Determine the [x, y] coordinate at the center of the cell enclosing the given text.  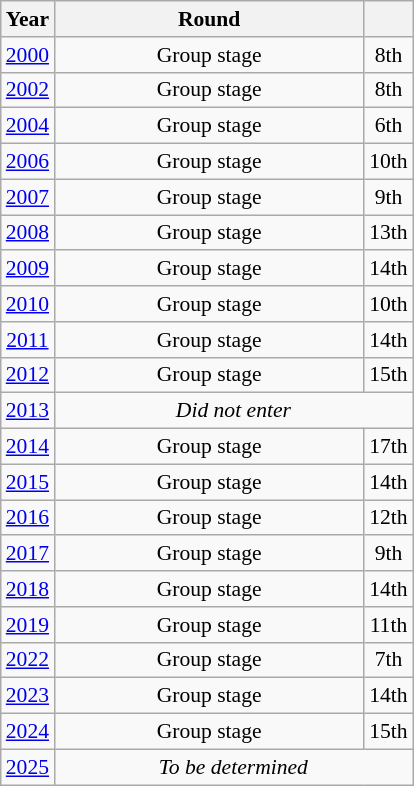
7th [388, 660]
17th [388, 447]
2002 [28, 90]
To be determined [234, 767]
12th [388, 518]
13th [388, 233]
2008 [28, 233]
2007 [28, 197]
2004 [28, 126]
2019 [28, 625]
2015 [28, 482]
2025 [28, 767]
2016 [28, 518]
2009 [28, 269]
Year [28, 19]
6th [388, 126]
2017 [28, 554]
2018 [28, 589]
2010 [28, 304]
2023 [28, 696]
2000 [28, 55]
2022 [28, 660]
11th [388, 625]
2024 [28, 732]
Did not enter [234, 411]
Round [209, 19]
2006 [28, 162]
2013 [28, 411]
2011 [28, 340]
2012 [28, 375]
2014 [28, 447]
